Output the (x, y) coordinate of the center of the cell containing the given text.  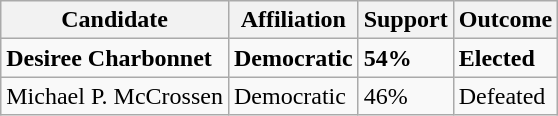
Defeated (505, 96)
Candidate (115, 20)
Support (406, 20)
Elected (505, 58)
Outcome (505, 20)
Affiliation (293, 20)
Desiree Charbonnet (115, 58)
46% (406, 96)
Michael P. McCrossen (115, 96)
54% (406, 58)
